Scan for the cell matching the given text and deliver its [X, Y] coordinate at center. 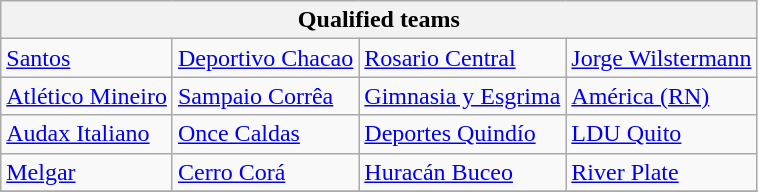
Once Caldas [265, 134]
Sampaio Corrêa [265, 96]
River Plate [662, 172]
Atlético Mineiro [87, 96]
Santos [87, 58]
Rosario Central [462, 58]
América (RN) [662, 96]
Audax Italiano [87, 134]
Cerro Corá [265, 172]
LDU Quito [662, 134]
Huracán Buceo [462, 172]
Deportes Quindío [462, 134]
Deportivo Chacao [265, 58]
Gimnasia y Esgrima [462, 96]
Qualified teams [379, 20]
Melgar [87, 172]
Jorge Wilstermann [662, 58]
